For the text-containing cell, return its midpoint in [x, y] coordinate format. 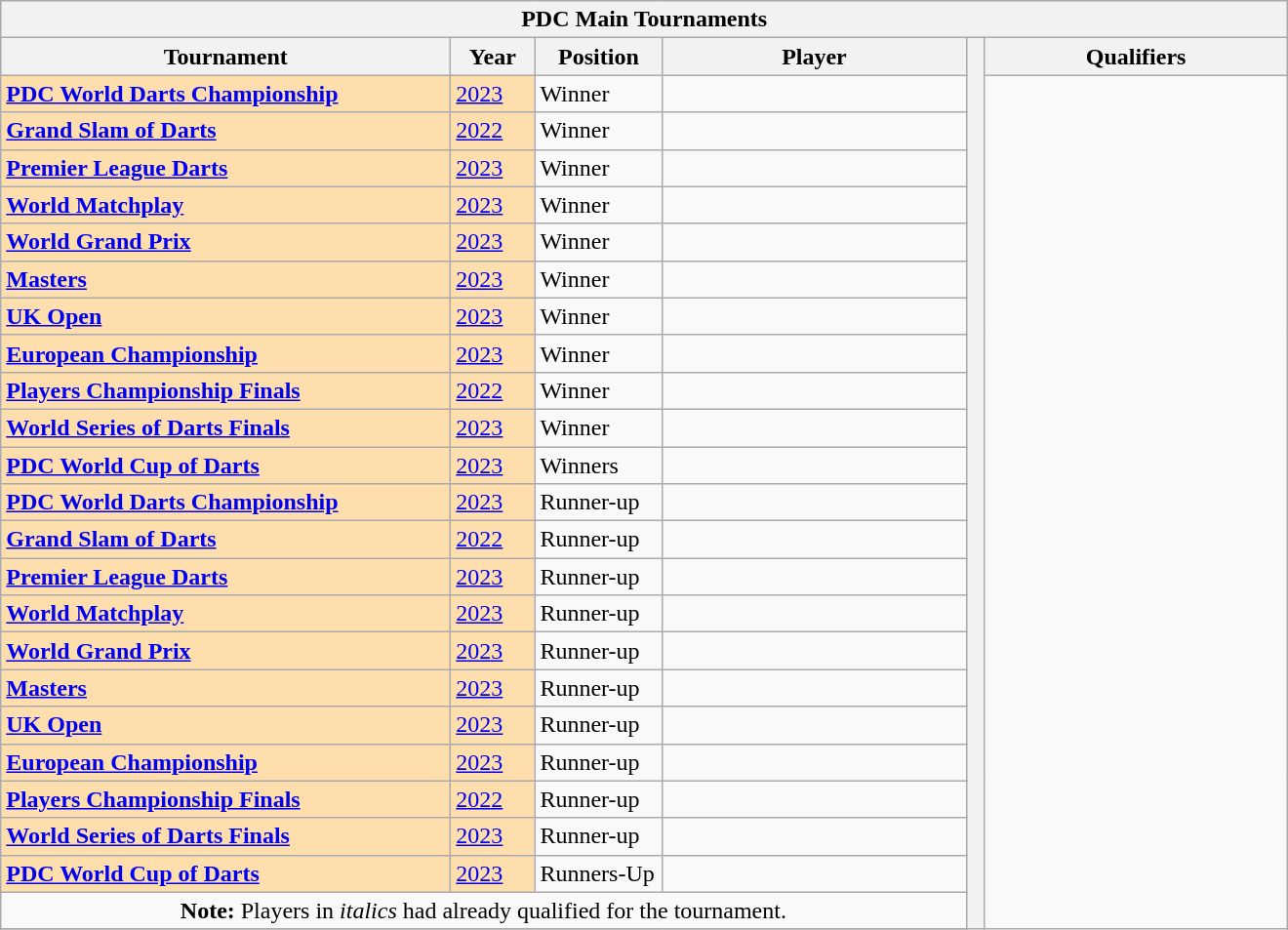
Player [814, 57]
PDC Main Tournaments [644, 20]
Position [599, 57]
Qualifiers [1136, 57]
Tournament [226, 57]
Winners [599, 465]
Note: Players in italics had already qualified for the tournament. [484, 910]
Runners-Up [599, 873]
Year [493, 57]
